Detect which cell encompasses the target text, then output its (x, y) center coordinate. 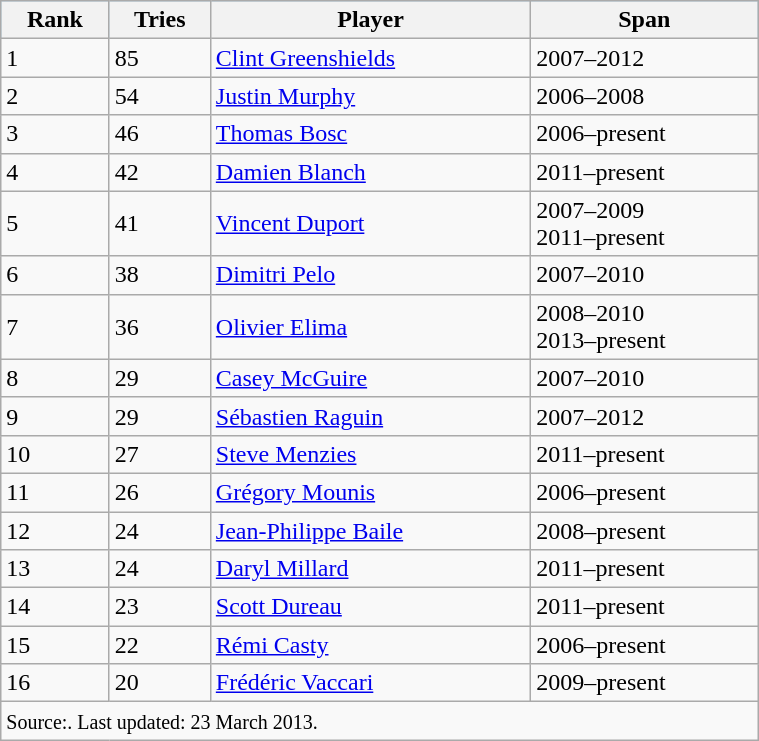
2008–present (644, 531)
26 (160, 492)
16 (55, 683)
22 (160, 645)
2006–2008 (644, 96)
46 (160, 134)
Olivier Elima (370, 326)
36 (160, 326)
14 (55, 607)
2007–2009 2011–present (644, 224)
3 (55, 134)
Clint Greenshields (370, 58)
Thomas Bosc (370, 134)
Casey McGuire (370, 378)
Vincent Duport (370, 224)
4 (55, 172)
Player (370, 20)
42 (160, 172)
Frédéric Vaccari (370, 683)
2 (55, 96)
Scott Dureau (370, 607)
Source:. Last updated: 23 March 2013. (380, 721)
Rank (55, 20)
38 (160, 275)
13 (55, 569)
Steve Menzies (370, 454)
1 (55, 58)
Rémi Casty (370, 645)
10 (55, 454)
Dimitri Pelo (370, 275)
27 (160, 454)
20 (160, 683)
41 (160, 224)
Damien Blanch (370, 172)
15 (55, 645)
85 (160, 58)
2009–present (644, 683)
2008–2010 2013–present (644, 326)
6 (55, 275)
Tries (160, 20)
Grégory Mounis (370, 492)
12 (55, 531)
11 (55, 492)
5 (55, 224)
Sébastien Raguin (370, 416)
Span (644, 20)
7 (55, 326)
8 (55, 378)
Daryl Millard (370, 569)
23 (160, 607)
Jean-Philippe Baile (370, 531)
9 (55, 416)
Justin Murphy (370, 96)
54 (160, 96)
